Identify which cell holds the provided text, then report its [X, Y] central coordinate. 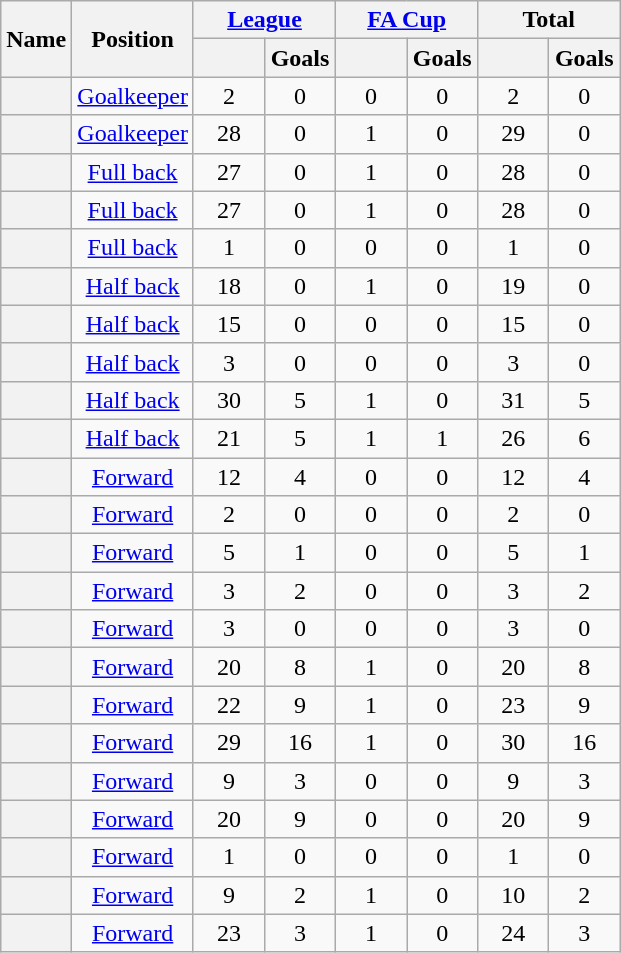
Name [36, 39]
Total [549, 20]
22 [228, 705]
6 [584, 438]
FA Cup [407, 20]
18 [228, 286]
19 [514, 286]
24 [514, 933]
10 [514, 895]
26 [514, 438]
31 [514, 400]
League [264, 20]
Position [133, 39]
21 [228, 438]
